Identify which cell holds the provided text, then report its [X, Y] central coordinate. 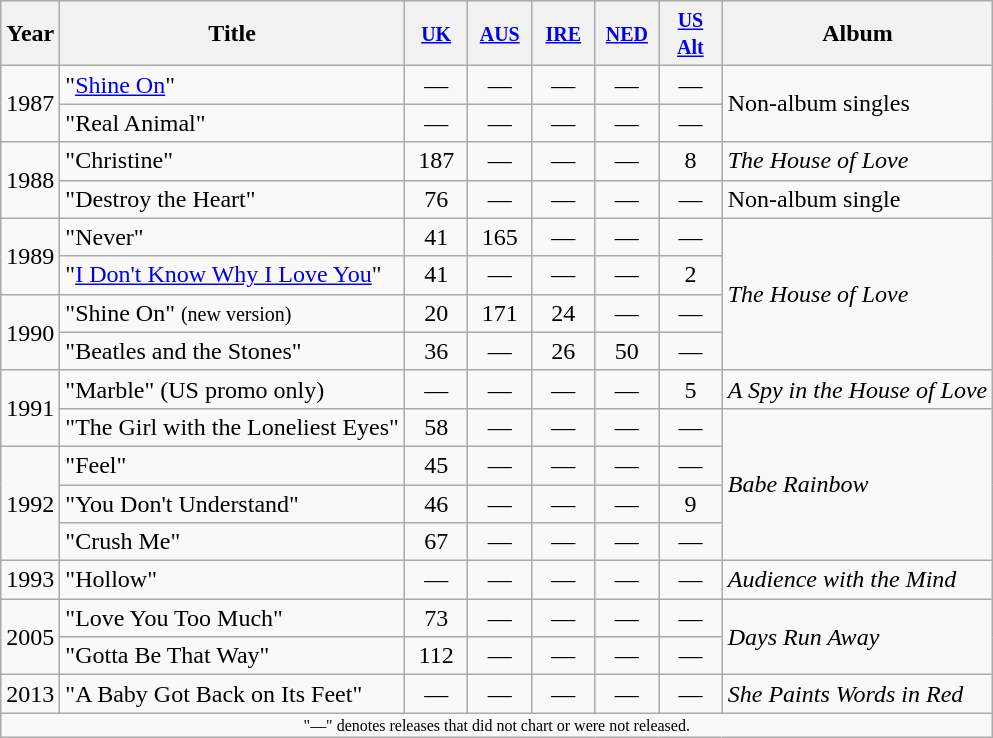
36 [436, 351]
Title [232, 34]
1989 [30, 256]
5 [691, 389]
1990 [30, 332]
"Beatles and the Stones" [232, 351]
Audience with the Mind [858, 580]
1991 [30, 408]
171 [500, 313]
IRE [564, 34]
1993 [30, 580]
"Never" [232, 237]
46 [436, 503]
She Paints Words in Red [858, 694]
58 [436, 427]
8 [691, 161]
Non-album single [858, 199]
"Shine On" (new version) [232, 313]
45 [436, 465]
Days Run Away [858, 637]
"I Don't Know Why I Love You" [232, 275]
UK [436, 34]
"Gotta Be That Way" [232, 656]
NED [627, 34]
76 [436, 199]
112 [436, 656]
"You Don't Understand" [232, 503]
1987 [30, 104]
"Christine" [232, 161]
73 [436, 618]
"Real Animal" [232, 123]
"Shine On" [232, 85]
187 [436, 161]
1992 [30, 503]
"A Baby Got Back on Its Feet" [232, 694]
26 [564, 351]
"Destroy the Heart" [232, 199]
Year [30, 34]
"Marble" (US promo only) [232, 389]
2 [691, 275]
Album [858, 34]
AUS [500, 34]
Non-album singles [858, 104]
Babe Rainbow [858, 484]
20 [436, 313]
"The Girl with the Loneliest Eyes" [232, 427]
"Feel" [232, 465]
"Love You Too Much" [232, 618]
"Crush Me" [232, 542]
"Hollow" [232, 580]
24 [564, 313]
2005 [30, 637]
9 [691, 503]
"—" denotes releases that did not chart or were not released. [497, 725]
US Alt [691, 34]
165 [500, 237]
1988 [30, 180]
67 [436, 542]
2013 [30, 694]
A Spy in the House of Love [858, 389]
50 [627, 351]
